Search for the cell housing the specified text and yield its (x, y) center coordinate. 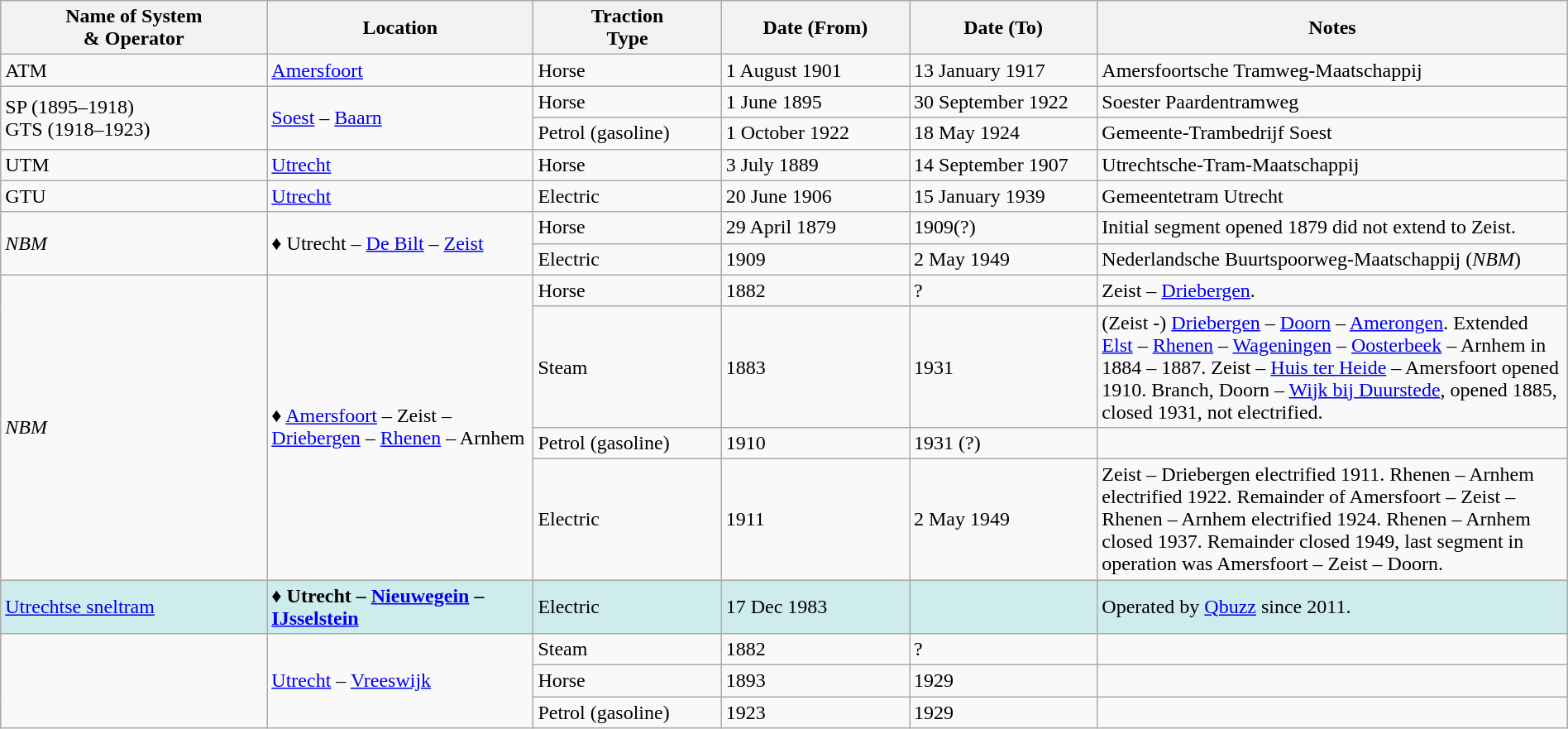
1 October 1922 (815, 133)
3 July 1889 (815, 165)
1893 (815, 681)
Notes (1332, 28)
Initial segment opened 1879 did not extend to Zeist. (1332, 228)
15 January 1939 (1004, 196)
Soester Paardentramweg (1332, 102)
UTM (134, 165)
1883 (815, 367)
20 June 1906 (815, 196)
Amersfoortsche Tramweg-Maatschappij (1332, 70)
♦ Utrecht – Nieuwegein – IJsselstein (400, 606)
1910 (815, 443)
Nederlandsche Buurtspoorweg-Maatschappij (NBM) (1332, 259)
17 Dec 1983 (815, 606)
1 August 1901 (815, 70)
Utrecht – Vreeswijk (400, 681)
Operated by Qbuzz since 2011. (1332, 606)
Location (400, 28)
1923 (815, 712)
1931 (?) (1004, 443)
14 September 1907 (1004, 165)
Utrechtsche-Tram-Maatschappij (1332, 165)
Date (From) (815, 28)
TractionType (627, 28)
Soest – Baarn (400, 118)
Gemeentetram Utrecht (1332, 196)
♦ Utrecht – De Bilt – Zeist (400, 243)
Date (To) (1004, 28)
1909(?) (1004, 228)
18 May 1924 (1004, 133)
GTU (134, 196)
ATM (134, 70)
29 April 1879 (815, 228)
30 September 1922 (1004, 102)
Amersfoort (400, 70)
Zeist – Driebergen. (1332, 290)
1 June 1895 (815, 102)
♦ Amersfoort – Zeist – Driebergen – Rhenen – Arnhem (400, 427)
1911 (815, 519)
Name of System& Operator (134, 28)
1931 (1004, 367)
1909 (815, 259)
Utrechtse sneltram (134, 606)
13 January 1917 (1004, 70)
Gemeente-Trambedrijf Soest (1332, 133)
SP (1895–1918) GTS (1918–1923) (134, 118)
